Determine the (X, Y) coordinate at the center of the cell enclosing the given text.  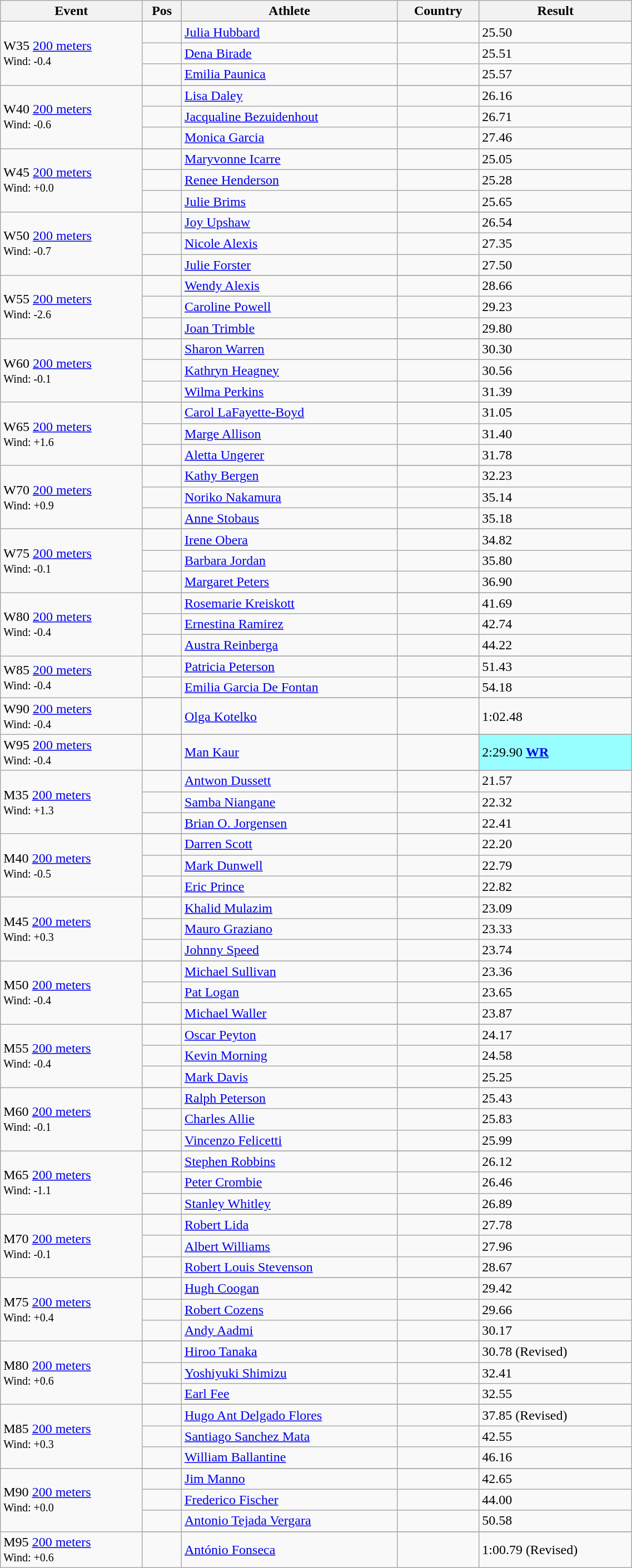
Stephen Robbins (290, 1161)
Caroline Powell (290, 307)
30.30 (556, 349)
27.46 (556, 138)
W55 200 metersWind: -2.6 (71, 307)
25.28 (556, 180)
24.58 (556, 1056)
Emilia Garcia De Fontan (290, 688)
Mauro Graziano (290, 929)
M90 200 metersWind: +0.0 (71, 1500)
Robert Lida (290, 1225)
W35 200 metersWind: -0.4 (71, 53)
Ralph Peterson (290, 1098)
23.65 (556, 993)
23.87 (556, 1014)
30.17 (556, 1331)
25.43 (556, 1098)
Wendy Alexis (290, 286)
W80 200 metersWind: -0.4 (71, 624)
26.89 (556, 1204)
Vincenzo Felicetti (290, 1140)
22.32 (556, 802)
31.40 (556, 434)
26.16 (556, 96)
42.55 (556, 1436)
Monica Garcia (290, 138)
Robert Louis Stevenson (290, 1267)
34.82 (556, 539)
41.69 (556, 603)
25.50 (556, 32)
Aletta Ungerer (290, 455)
27.96 (556, 1246)
24.17 (556, 1035)
32.41 (556, 1373)
Renee Henderson (290, 180)
Julie Forster (290, 265)
1:02.48 (556, 717)
Robert Cozens (290, 1309)
Stanley Whitley (290, 1204)
22.41 (556, 823)
22.20 (556, 844)
29.66 (556, 1309)
Yoshiyuki Shimizu (290, 1373)
M45 200 metersWind: +0.3 (71, 929)
27.78 (556, 1225)
46.16 (556, 1457)
Samba Niangane (290, 802)
M60 200 metersWind: -0.1 (71, 1119)
22.79 (556, 865)
25.99 (556, 1140)
Eric Prince (290, 886)
M95 200 metersWind: +0.6 (71, 1550)
Andy Aadmi (290, 1331)
Ernestina Ramirez (290, 624)
Irene Obera (290, 539)
Santiago Sanchez Mata (290, 1436)
Pos (162, 11)
W75 200 metersWind: -0.1 (71, 560)
Country (438, 11)
M50 200 metersWind: -0.4 (71, 993)
42.65 (556, 1479)
Man Kaur (290, 752)
Antonio Tejada Vergara (290, 1521)
25.65 (556, 201)
30.78 (Revised) (556, 1352)
31.05 (556, 413)
W70 200 metersWind: +0.9 (71, 497)
Hugh Coogan (290, 1288)
M85 200 metersWind: +0.3 (71, 1436)
Joy Upshaw (290, 222)
W90 200 metersWind: -0.4 (71, 717)
Kathryn Heagney (290, 370)
Antwon Dussett (290, 781)
25.51 (556, 53)
42.74 (556, 624)
Sharon Warren (290, 349)
W40 200 metersWind: -0.6 (71, 117)
29.80 (556, 328)
William Ballantine (290, 1457)
Earl Fee (290, 1394)
Austra Reinberga (290, 645)
21.57 (556, 781)
W60 200 metersWind: -0.1 (71, 370)
W65 200 metersWind: +1.6 (71, 434)
22.82 (556, 886)
Olga Kotelko (290, 717)
Joan Trimble (290, 328)
27.35 (556, 243)
Charles Allie (290, 1119)
Patricia Peterson (290, 667)
Rosemarie Kreiskott (290, 603)
M35 200 metersWind: +1.3 (71, 802)
Brian O. Jorgensen (290, 823)
Mark Davis (290, 1077)
32.23 (556, 476)
Athlete (290, 11)
25.25 (556, 1077)
Anne Stobaus (290, 518)
31.78 (556, 455)
M80 200 metersWind: +0.6 (71, 1373)
23.36 (556, 971)
28.67 (556, 1267)
Kevin Morning (290, 1056)
54.18 (556, 688)
Hiroo Tanaka (290, 1352)
25.83 (556, 1119)
Result (556, 11)
Albert Williams (290, 1246)
Barbara Jordan (290, 560)
Julie Brims (290, 201)
51.43 (556, 667)
Mark Dunwell (290, 865)
Lisa Daley (290, 96)
Wilma Perkins (290, 392)
Nicole Alexis (290, 243)
26.71 (556, 117)
Khalid Mulazim (290, 908)
Margaret Peters (290, 582)
23.74 (556, 950)
Dena Birade (290, 53)
30.56 (556, 370)
Hugo Ant Delgado Flores (290, 1415)
Kathy Bergen (290, 476)
M65 200 metersWind: -1.1 (71, 1183)
Pat Logan (290, 993)
1:00.79 (Revised) (556, 1550)
Event (71, 11)
Darren Scott (290, 844)
Julia Hubbard (290, 32)
W50 200 metersWind: -0.7 (71, 243)
Noriko Nakamura (290, 497)
25.05 (556, 159)
36.90 (556, 582)
António Fonseca (290, 1550)
Frederico Fischer (290, 1500)
32.55 (556, 1394)
50.58 (556, 1521)
23.09 (556, 908)
Peter Crombie (290, 1183)
Johnny Speed (290, 950)
Oscar Peyton (290, 1035)
Jim Manno (290, 1479)
Maryvonne Icarre (290, 159)
Jacqualine Bezuidenhout (290, 117)
Michael Waller (290, 1014)
23.33 (556, 929)
28.66 (556, 286)
W45 200 metersWind: +0.0 (71, 180)
Carol LaFayette-Boyd (290, 413)
44.22 (556, 645)
25.57 (556, 74)
37.85 (Revised) (556, 1415)
W85 200 metersWind: -0.4 (71, 677)
Emilia Paunica (290, 74)
31.39 (556, 392)
35.18 (556, 518)
35.14 (556, 497)
M70 200 metersWind: -0.1 (71, 1246)
27.50 (556, 265)
M75 200 metersWind: +0.4 (71, 1309)
26.54 (556, 222)
M55 200 metersWind: -0.4 (71, 1056)
29.23 (556, 307)
44.00 (556, 1500)
Michael Sullivan (290, 971)
W95 200 metersWind: -0.4 (71, 752)
35.80 (556, 560)
29.42 (556, 1288)
2:29.90 WR (556, 752)
26.12 (556, 1161)
M40 200 metersWind: -0.5 (71, 865)
26.46 (556, 1183)
Marge Allison (290, 434)
